Capture the cell that displays the provided text and extract its [x, y] central coordinate. 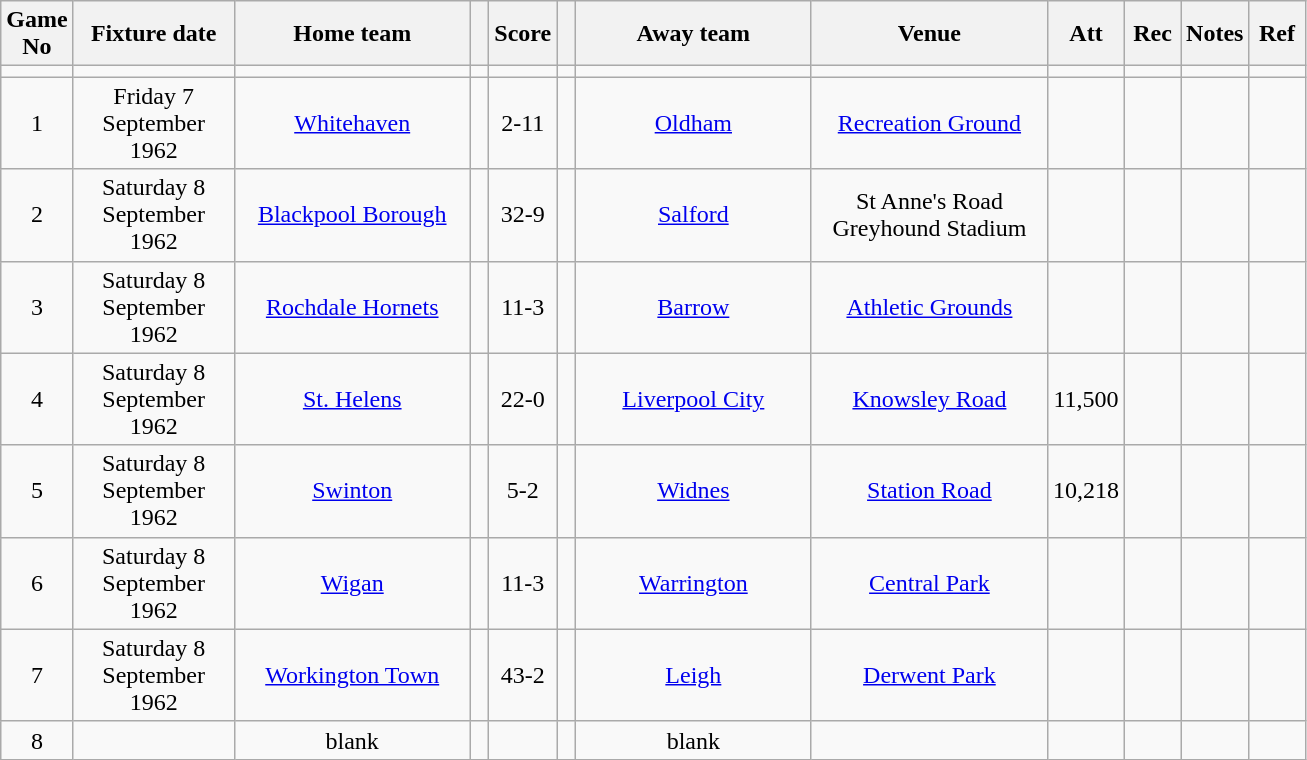
Knowsley Road [929, 399]
32-9 [523, 215]
5-2 [523, 491]
Away team [693, 34]
Wigan [352, 583]
Liverpool City [693, 399]
Oldham [693, 123]
10,218 [1086, 491]
Score [523, 34]
Whitehaven [352, 123]
Att [1086, 34]
Warrington [693, 583]
Widnes [693, 491]
St Anne's Road Greyhound Stadium [929, 215]
8 [37, 740]
Home team [352, 34]
Swinton [352, 491]
Friday 7 September 1962 [154, 123]
22-0 [523, 399]
Game No [37, 34]
3 [37, 307]
Ref [1277, 34]
Recreation Ground [929, 123]
6 [37, 583]
4 [37, 399]
5 [37, 491]
2-11 [523, 123]
1 [37, 123]
Barrow [693, 307]
Fixture date [154, 34]
7 [37, 675]
43-2 [523, 675]
Blackpool Borough [352, 215]
Station Road [929, 491]
11,500 [1086, 399]
Rec [1153, 34]
Workington Town [352, 675]
Rochdale Hornets [352, 307]
Salford [693, 215]
Leigh [693, 675]
Venue [929, 34]
Notes [1215, 34]
Derwent Park [929, 675]
Athletic Grounds [929, 307]
St. Helens [352, 399]
Central Park [929, 583]
2 [37, 215]
